Scan for the cell matching the given text and deliver its (X, Y) coordinate at center. 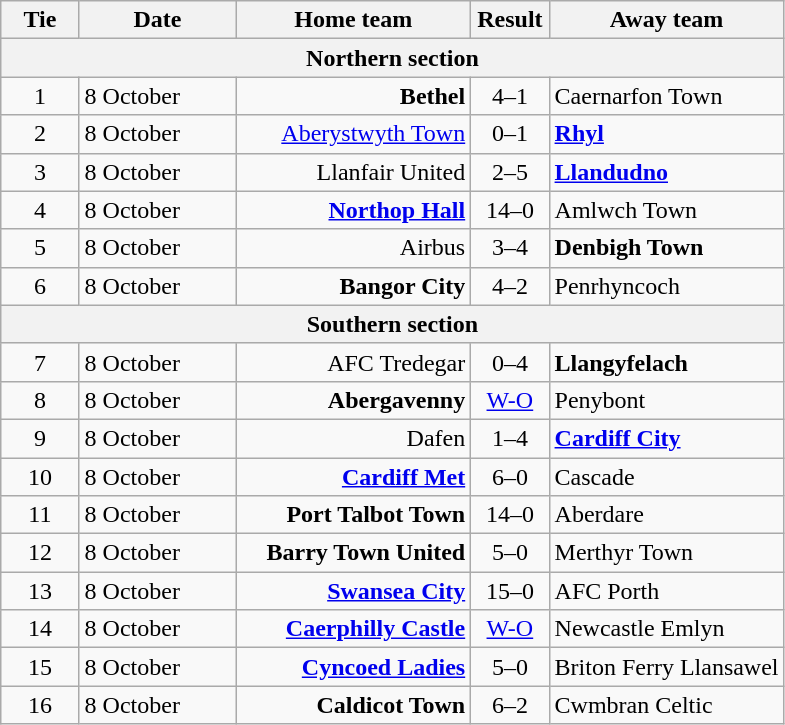
4 (40, 210)
9 (40, 438)
3 (40, 172)
15–0 (510, 591)
Newcastle Emlyn (666, 629)
Away team (666, 20)
2 (40, 134)
AFC Tredegar (354, 362)
Briton Ferry Llansawel (666, 667)
Caerphilly Castle (354, 629)
6–2 (510, 705)
Caldicot Town (354, 705)
Port Talbot Town (354, 515)
Home team (354, 20)
10 (40, 477)
15 (40, 667)
0–1 (510, 134)
Amlwch Town (666, 210)
4–1 (510, 96)
11 (40, 515)
5 (40, 248)
Abergavenny (354, 400)
Result (510, 20)
6–0 (510, 477)
13 (40, 591)
Merthyr Town (666, 553)
14 (40, 629)
1–4 (510, 438)
Cwmbran Celtic (666, 705)
Date (158, 20)
Cardiff City (666, 438)
Cyncoed Ladies (354, 667)
Southern section (392, 324)
Aberystwyth Town (354, 134)
4–2 (510, 286)
Bangor City (354, 286)
6 (40, 286)
0–4 (510, 362)
8 (40, 400)
Denbigh Town (666, 248)
12 (40, 553)
Cascade (666, 477)
AFC Porth (666, 591)
Northop Hall (354, 210)
Airbus (354, 248)
Barry Town United (354, 553)
Bethel (354, 96)
Caernarfon Town (666, 96)
Cardiff Met (354, 477)
Aberdare (666, 515)
16 (40, 705)
Llangyfelach (666, 362)
Llandudno (666, 172)
Dafen (354, 438)
7 (40, 362)
3–4 (510, 248)
Tie (40, 20)
Northern section (392, 58)
2–5 (510, 172)
Penybont (666, 400)
Llanfair United (354, 172)
Rhyl (666, 134)
1 (40, 96)
Swansea City (354, 591)
Penrhyncoch (666, 286)
